Locate the cell with the specified text and output its (X, Y) center coordinate. 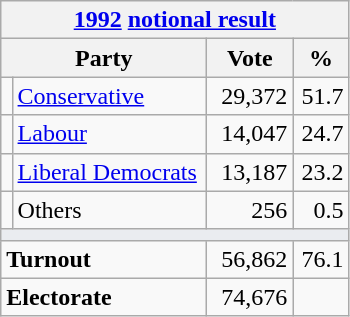
Vote (250, 58)
Party (104, 58)
0.5 (321, 210)
56,862 (250, 259)
24.7 (321, 134)
76.1 (321, 259)
Turnout (104, 259)
% (321, 58)
74,676 (250, 297)
Labour (110, 134)
Conservative (110, 96)
51.7 (321, 96)
Others (110, 210)
1992 notional result (175, 20)
256 (250, 210)
Liberal Democrats (110, 172)
14,047 (250, 134)
29,372 (250, 96)
13,187 (250, 172)
Electorate (104, 297)
23.2 (321, 172)
